Extract the (x, y) coordinate from the center of the cell holding the provided text.  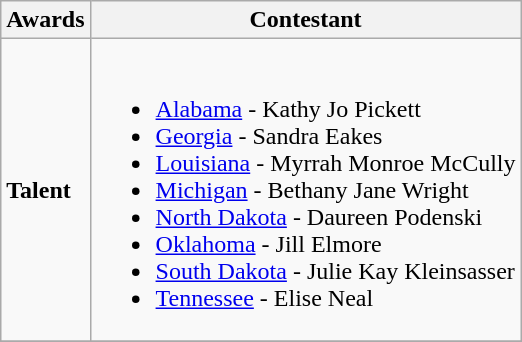
Awards (46, 20)
Talent (46, 190)
Contestant (306, 20)
